Detect which cell encompasses the target text, then output its [x, y] center coordinate. 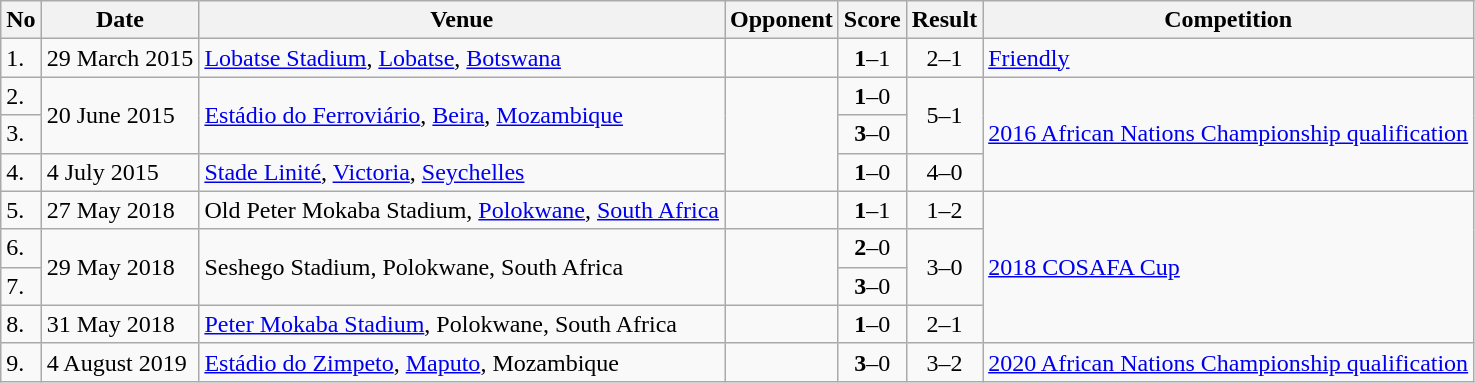
2016 African Nations Championship qualification [1228, 134]
2018 COSAFA Cup [1228, 267]
4 July 2015 [120, 172]
20 June 2015 [120, 115]
Date [120, 20]
Score [872, 20]
6. [21, 248]
2020 African Nations Championship qualification [1228, 362]
Estádio do Ferroviário, Beira, Mozambique [462, 115]
Opponent [782, 20]
Venue [462, 20]
Competition [1228, 20]
29 May 2018 [120, 267]
4–0 [944, 172]
27 May 2018 [120, 210]
5–1 [944, 115]
Friendly [1228, 58]
7. [21, 286]
1–2 [944, 210]
5. [21, 210]
2. [21, 96]
2–0 [872, 248]
Old Peter Mokaba Stadium, Polokwane, South Africa [462, 210]
No [21, 20]
4 August 2019 [120, 362]
31 May 2018 [120, 324]
Stade Linité, Victoria, Seychelles [462, 172]
9. [21, 362]
3–2 [944, 362]
4. [21, 172]
Lobatse Stadium, Lobatse, Botswana [462, 58]
Estádio do Zimpeto, Maputo, Mozambique [462, 362]
Peter Mokaba Stadium, Polokwane, South Africa [462, 324]
Seshego Stadium, Polokwane, South Africa [462, 267]
3. [21, 134]
Result [944, 20]
29 March 2015 [120, 58]
8. [21, 324]
1. [21, 58]
